Search for the cell housing the specified text and yield its (X, Y) center coordinate. 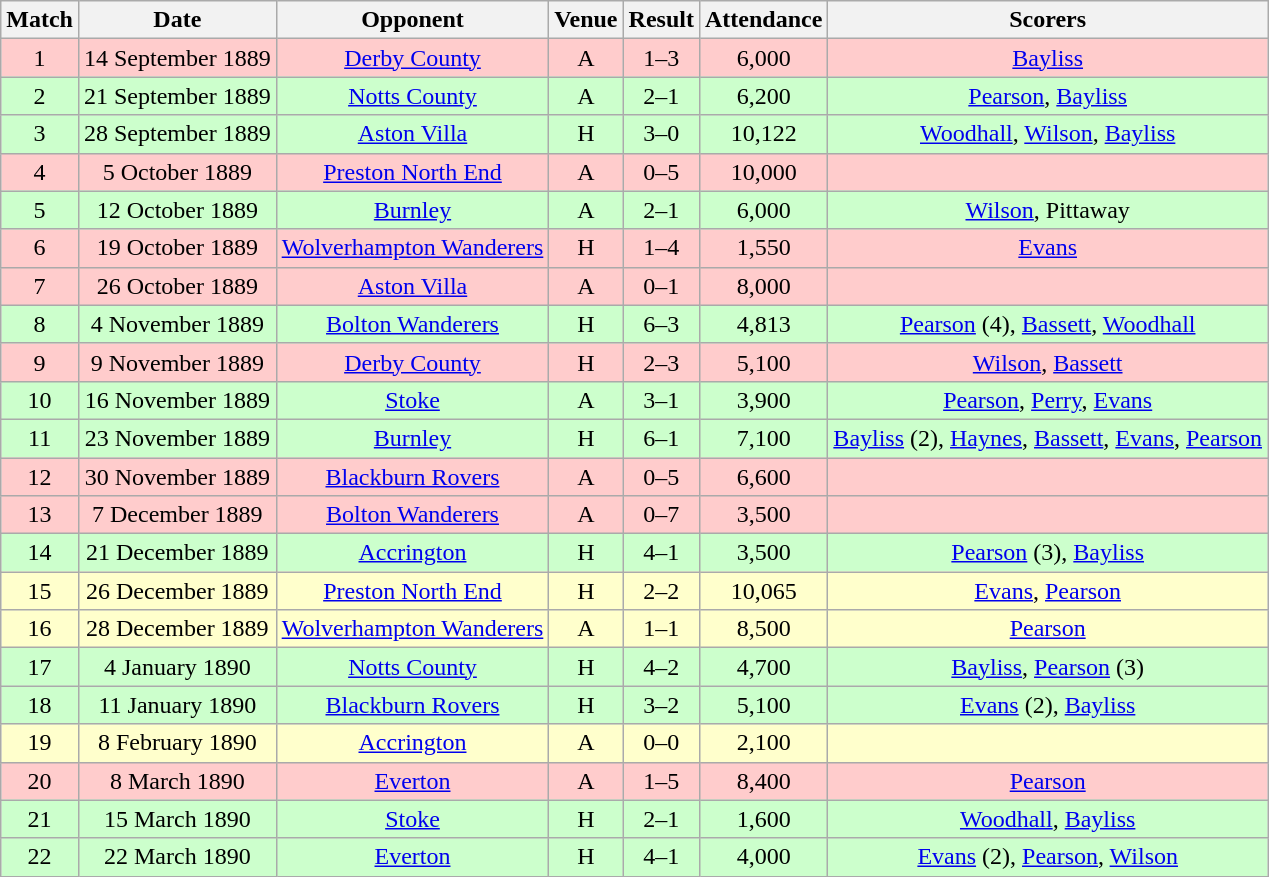
4–2 (661, 667)
Evans (2), Pearson, Wilson (1048, 857)
20 (40, 781)
10,065 (763, 591)
6 (40, 248)
30 November 1889 (177, 477)
1,550 (763, 248)
12 October 1889 (177, 210)
8 March 1890 (177, 781)
6–1 (661, 438)
8 (40, 324)
Bayliss (1048, 58)
22 March 1890 (177, 857)
1 (40, 58)
7,100 (763, 438)
9 November 1889 (177, 362)
Evans, Pearson (1048, 591)
4,813 (763, 324)
1–3 (661, 58)
4 January 1890 (177, 667)
7 December 1889 (177, 515)
Attendance (763, 20)
9 (40, 362)
2–3 (661, 362)
Bayliss (2), Haynes, Bassett, Evans, Pearson (1048, 438)
Wilson, Pittaway (1048, 210)
26 December 1889 (177, 591)
15 March 1890 (177, 819)
28 September 1889 (177, 134)
3,900 (763, 400)
Pearson, Bayliss (1048, 96)
0–7 (661, 515)
19 October 1889 (177, 248)
Wilson, Bassett (1048, 362)
1–5 (661, 781)
21 (40, 819)
Opponent (412, 20)
15 (40, 591)
Pearson (4), Bassett, Woodhall (1048, 324)
6–3 (661, 324)
8,500 (763, 629)
Pearson (3), Bayliss (1048, 553)
3–1 (661, 400)
Woodhall, Wilson, Bayliss (1048, 134)
3–0 (661, 134)
21 September 1889 (177, 96)
22 (40, 857)
16 (40, 629)
Evans (2), Bayliss (1048, 705)
Scorers (1048, 20)
5 October 1889 (177, 172)
6,600 (763, 477)
26 October 1889 (177, 286)
13 (40, 515)
1–4 (661, 248)
10,000 (763, 172)
4,000 (763, 857)
0–0 (661, 743)
Venue (586, 20)
3 (40, 134)
Woodhall, Bayliss (1048, 819)
Pearson, Perry, Evans (1048, 400)
17 (40, 667)
11 January 1890 (177, 705)
10,122 (763, 134)
7 (40, 286)
1,600 (763, 819)
Match (40, 20)
18 (40, 705)
Result (661, 20)
14 September 1889 (177, 58)
12 (40, 477)
2,100 (763, 743)
2 (40, 96)
4 (40, 172)
19 (40, 743)
8,000 (763, 286)
8 February 1890 (177, 743)
6,200 (763, 96)
5 (40, 210)
16 November 1889 (177, 400)
14 (40, 553)
8,400 (763, 781)
1–1 (661, 629)
Bayliss, Pearson (3) (1048, 667)
Date (177, 20)
Evans (1048, 248)
28 December 1889 (177, 629)
2–2 (661, 591)
23 November 1889 (177, 438)
10 (40, 400)
0–1 (661, 286)
21 December 1889 (177, 553)
11 (40, 438)
4,700 (763, 667)
4 November 1889 (177, 324)
3–2 (661, 705)
